Provide the [X, Y] coordinate of the cell's center where the given text is located.  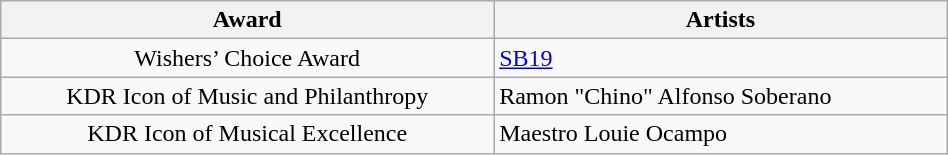
KDR Icon of Music and Philanthropy [248, 96]
Maestro Louie Ocampo [721, 134]
SB19 [721, 58]
Wishers’ Choice Award [248, 58]
Artists [721, 20]
Ramon "Chino" Alfonso Soberano [721, 96]
KDR Icon of Musical Excellence [248, 134]
Award [248, 20]
